Find where the given text appears and provide that cell's center as [x, y] coordinate. 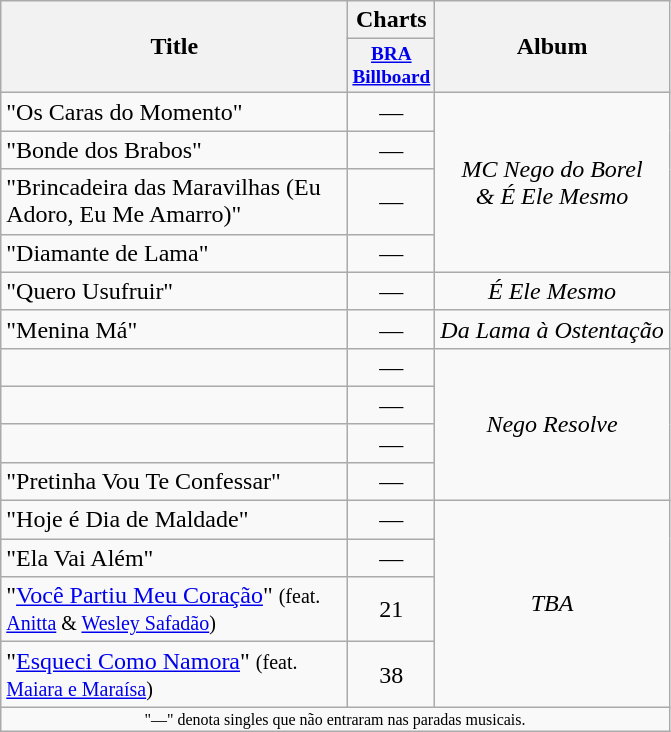
"Os Caras do Momento" [174, 112]
"Bonde dos Brabos" [174, 150]
Title [174, 47]
38 [392, 674]
"Pretinha Vou Te Confessar" [174, 482]
BRABillboard [392, 66]
"Diamante de Lama" [174, 253]
Album [552, 47]
Charts [392, 20]
É Ele Mesmo [552, 291]
"Ela Vai Além" [174, 558]
21 [392, 610]
TBA [552, 604]
"Você Partiu Meu Coração" (feat. Anitta & Wesley Safadão) [174, 610]
"—" denota singles que não entraram nas paradas musicais. [335, 719]
"Esqueci Como Namora" (feat. Maiara e Maraísa) [174, 674]
"Brincadeira das Maravilhas (Eu Adoro, Eu Me Amarro)" [174, 202]
MC Nego do Borel & É Ele Mesmo [552, 182]
"Quero Usufruir" [174, 291]
"Hoje é Dia de Maldade" [174, 520]
Nego Resolve [552, 424]
"Menina Má" [174, 329]
Da Lama à Ostentação [552, 329]
